Return [X, Y] of the center of cell containing provided text 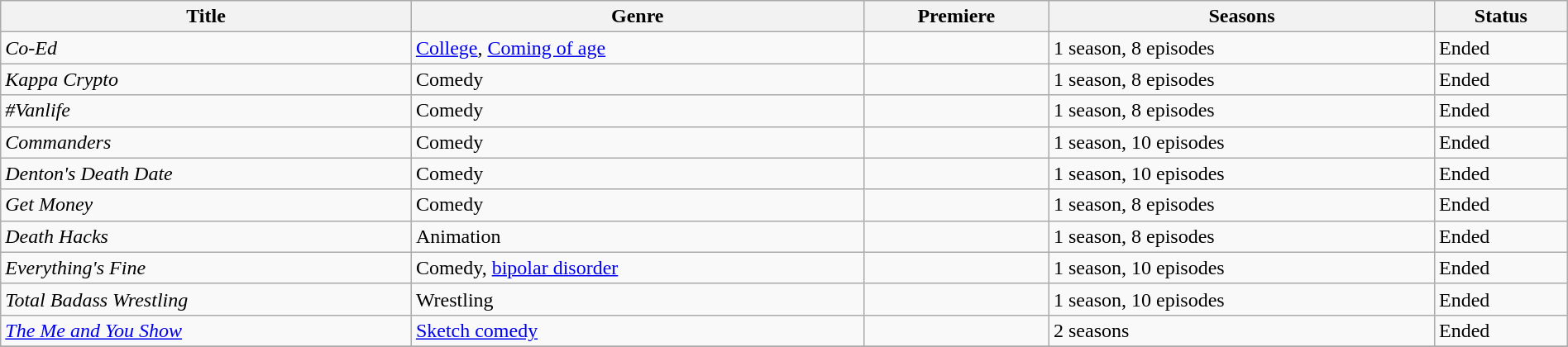
Get Money [207, 205]
Denton's Death Date [207, 173]
Co-Ed [207, 48]
Everything's Fine [207, 268]
Commanders [207, 142]
College, Coming of age [637, 48]
Seasons [1241, 17]
Premiere [956, 17]
Title [207, 17]
Status [1500, 17]
Animation [637, 236]
The Me and You Show [207, 330]
Total Badass Wrestling [207, 299]
Death Hacks [207, 236]
2 seasons [1241, 330]
Sketch comedy [637, 330]
Comedy, bipolar disorder [637, 268]
Genre [637, 17]
#Vanlife [207, 111]
Kappa Crypto [207, 79]
Wrestling [637, 299]
